Pinpoint the cell where the given text exists, returning its [X, Y] midpoint coordinate. 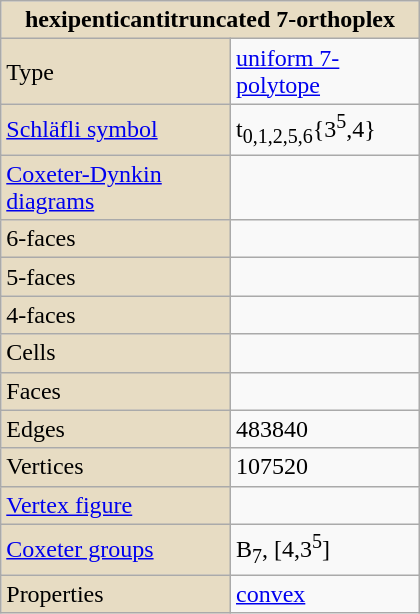
Vertex figure [116, 505]
Coxeter groups [116, 550]
483840 [324, 429]
uniform 7-polytope [324, 72]
hexipenticantitruncated 7-orthoplex [210, 20]
4-faces [116, 315]
Schläfli symbol [116, 130]
6-faces [116, 239]
Coxeter-Dynkin diagrams [116, 188]
Properties [116, 594]
Edges [116, 429]
5-faces [116, 277]
Faces [116, 391]
Vertices [116, 467]
Type [116, 72]
t0,1,2,5,6{35,4} [324, 130]
convex [324, 594]
Cells [116, 353]
107520 [324, 467]
B7, [4,35] [324, 550]
